Provide the [x, y] coordinate of the cell's center where the given text is located.  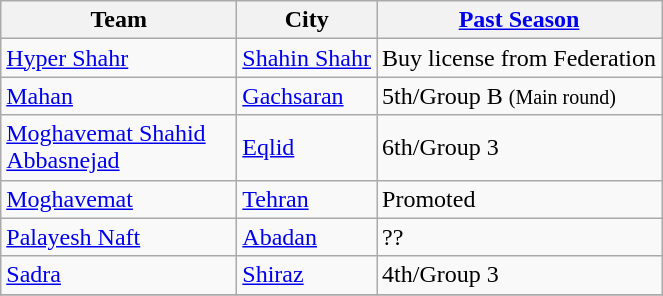
Palayesh Naft [119, 237]
Past Season [520, 20]
4th/Group 3 [520, 275]
5th/Group B (Main round) [520, 96]
?? [520, 237]
Eqlid [307, 148]
Mahan [119, 96]
6th/Group 3 [520, 148]
Team [119, 20]
Gachsaran [307, 96]
Abadan [307, 237]
Shiraz [307, 275]
Moghavemat [119, 199]
Promoted [520, 199]
Shahin Shahr [307, 58]
Moghavemat Shahid Abbasnejad [119, 148]
Sadra [119, 275]
Hyper Shahr [119, 58]
Buy license from Federation [520, 58]
City [307, 20]
Tehran [307, 199]
